Provide the [X, Y] coordinate of the cell's center where the given text is located.  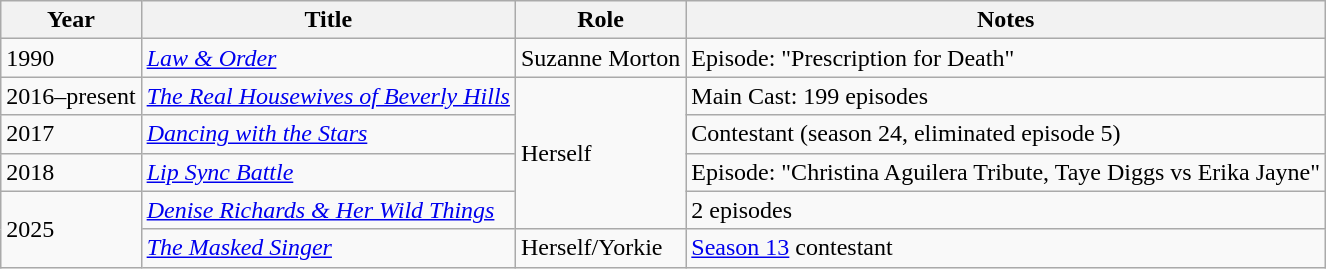
2 episodes [1006, 210]
2025 [71, 229]
Suzanne Morton [600, 58]
2016–present [71, 96]
Dancing with the Stars [328, 134]
Herself [600, 153]
1990 [71, 58]
Role [600, 20]
Season 13 contestant [1006, 248]
Contestant (season 24, eliminated episode 5) [1006, 134]
Title [328, 20]
Episode: "Prescription for Death" [1006, 58]
Herself/Yorkie [600, 248]
The Real Housewives of Beverly Hills [328, 96]
Denise Richards & Her Wild Things [328, 210]
Year [71, 20]
The Masked Singer [328, 248]
Notes [1006, 20]
Lip Sync Battle [328, 172]
Episode: "Christina Aguilera Tribute, Taye Diggs vs Erika Jayne" [1006, 172]
Main Cast: 199 episodes [1006, 96]
2017 [71, 134]
2018 [71, 172]
Law & Order [328, 58]
